Identify which cell holds the provided text, then report its (X, Y) central coordinate. 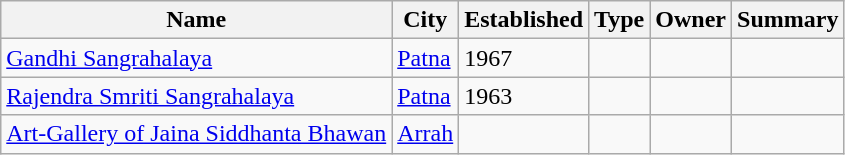
1963 (524, 96)
Summary (788, 20)
1967 (524, 58)
Name (196, 20)
Type (620, 20)
Rajendra Smriti Sangrahalaya (196, 96)
Established (524, 20)
Gandhi Sangrahalaya (196, 58)
Owner (691, 20)
Art-Gallery of Jaina Siddhanta Bhawan (196, 134)
City (426, 20)
Arrah (426, 134)
